Determine the (X, Y) coordinate at the center of the cell enclosing the given text.  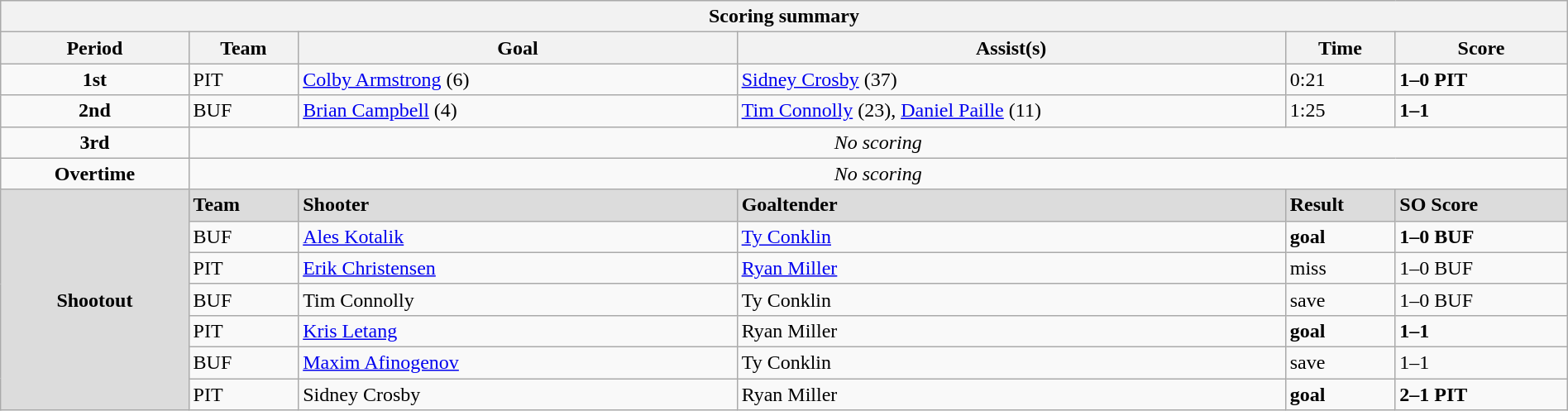
Colby Armstrong (6) (518, 79)
1:25 (1340, 111)
Kris Letang (518, 331)
Goal (518, 48)
miss (1340, 268)
0:21 (1340, 79)
Erik Christensen (518, 268)
Assist(s) (1011, 48)
Sidney Crosby (37) (1011, 79)
1–0 PIT (1481, 79)
Brian Campbell (4) (518, 111)
2–1 PIT (1481, 394)
3rd (94, 142)
2nd (94, 111)
Time (1340, 48)
Period (94, 48)
Goaltender (1011, 205)
Shooter (518, 205)
Shootout (94, 299)
Score (1481, 48)
Scoring summary (784, 17)
Maxim Afinogenov (518, 362)
Ales Kotalik (518, 237)
Sidney Crosby (518, 394)
Overtime (94, 174)
1st (94, 79)
SO Score (1481, 205)
Tim Connolly (518, 299)
Result (1340, 205)
Tim Connolly (23), Daniel Paille (11) (1011, 111)
